From the cell containing the given text, extract its center point as (x, y) coordinate. 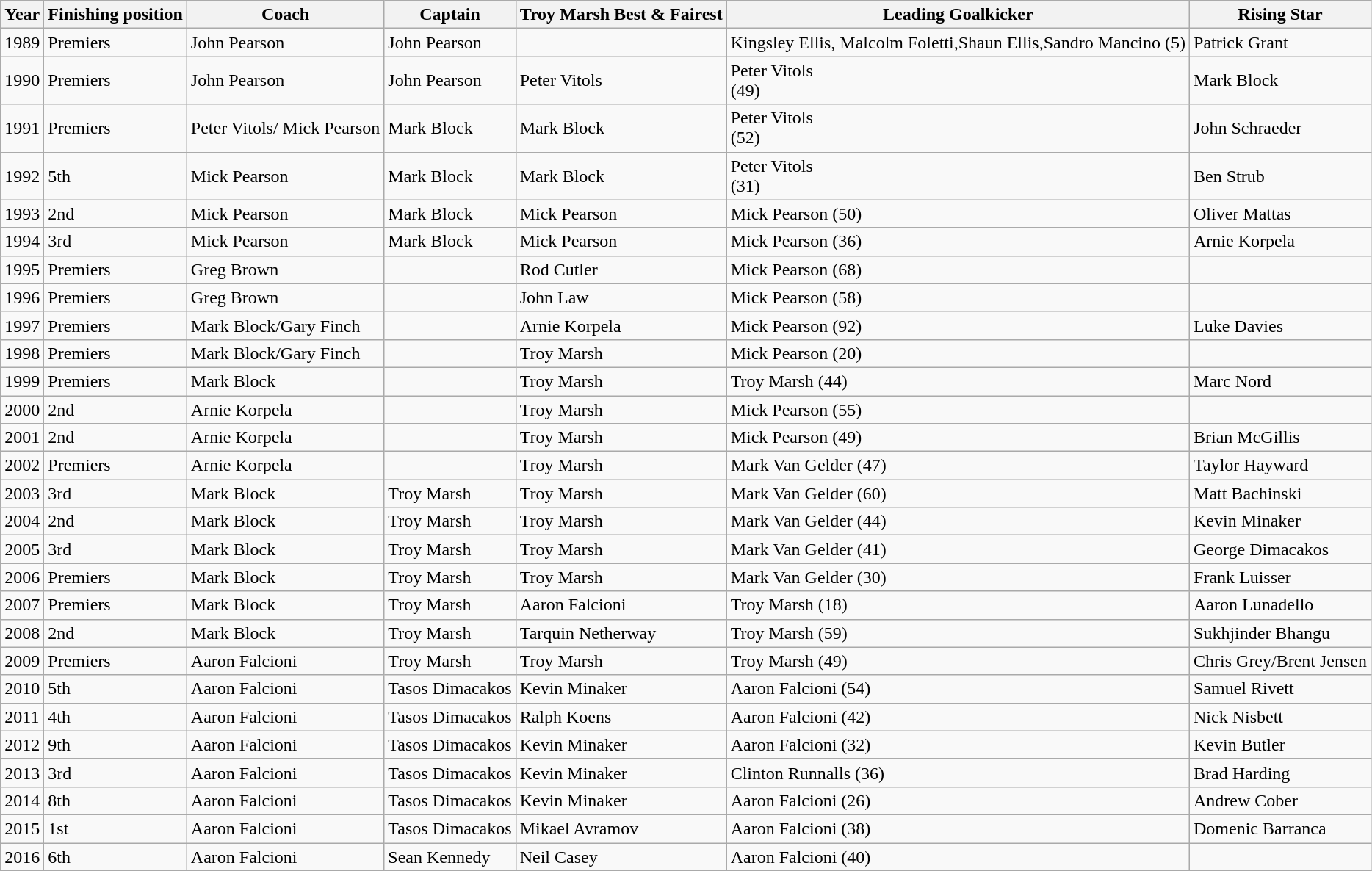
1995 (22, 270)
Aaron Falcioni (40) (958, 857)
2005 (22, 549)
Year (22, 15)
Samuel Rivett (1281, 689)
Oliver Mattas (1281, 214)
Marc Nord (1281, 381)
Captain (449, 15)
2015 (22, 828)
1991 (22, 128)
Rod Cutler (621, 270)
Mick Pearson (50) (958, 214)
Peter Vitols (621, 81)
Mick Pearson (49) (958, 438)
6th (115, 857)
Kingsley Ellis, Malcolm Foletti,Shaun Ellis,Sandro Mancino (5) (958, 43)
Troy Marsh (18) (958, 605)
Peter Vitols/ Mick Pearson (285, 128)
Rising Star (1281, 15)
1992 (22, 176)
Mick Pearson (68) (958, 270)
Mick Pearson (55) (958, 409)
Taylor Hayward (1281, 466)
John Law (621, 297)
1993 (22, 214)
Aaron Falcioni (32) (958, 745)
Mark Van Gelder (60) (958, 494)
2003 (22, 494)
Neil Casey (621, 857)
Luke Davies (1281, 325)
1990 (22, 81)
Ben Strub (1281, 176)
Coach (285, 15)
2010 (22, 689)
Mick Pearson (20) (958, 353)
Mick Pearson (92) (958, 325)
Andrew Cober (1281, 800)
Brad Harding (1281, 773)
2012 (22, 745)
2014 (22, 800)
Finishing position (115, 15)
Aaron Falcioni (54) (958, 689)
2007 (22, 605)
Aaron Falcioni (42) (958, 717)
Domenic Barranca (1281, 828)
Peter Vitols(52) (958, 128)
1997 (22, 325)
2016 (22, 857)
2013 (22, 773)
Frank Luisser (1281, 577)
8th (115, 800)
Troy Marsh (44) (958, 381)
2004 (22, 521)
Nick Nisbett (1281, 717)
1996 (22, 297)
Sean Kennedy (449, 857)
Peter Vitols(31) (958, 176)
9th (115, 745)
Troy Marsh Best & Fairest (621, 15)
Peter Vitols(49) (958, 81)
2000 (22, 409)
2008 (22, 633)
Sukhjinder Bhangu (1281, 633)
Patrick Grant (1281, 43)
1989 (22, 43)
Kevin Butler (1281, 745)
2001 (22, 438)
Troy Marsh (49) (958, 661)
2009 (22, 661)
Mark Van Gelder (44) (958, 521)
Matt Bachinski (1281, 494)
John Schraeder (1281, 128)
Mick Pearson (36) (958, 242)
Ralph Koens (621, 717)
1999 (22, 381)
Leading Goalkicker (958, 15)
Troy Marsh (59) (958, 633)
Aaron Falcioni (38) (958, 828)
Clinton Runnalls (36) (958, 773)
2011 (22, 717)
2002 (22, 466)
Tarquin Netherway (621, 633)
4th (115, 717)
Mark Van Gelder (47) (958, 466)
Mark Van Gelder (30) (958, 577)
Mark Van Gelder (41) (958, 549)
Mikael Avramov (621, 828)
1st (115, 828)
Aaron Lunadello (1281, 605)
Brian McGillis (1281, 438)
2006 (22, 577)
Chris Grey/Brent Jensen (1281, 661)
Aaron Falcioni (26) (958, 800)
Mick Pearson (58) (958, 297)
1994 (22, 242)
1998 (22, 353)
George Dimacakos (1281, 549)
